Return [X, Y] of the center of cell containing provided text 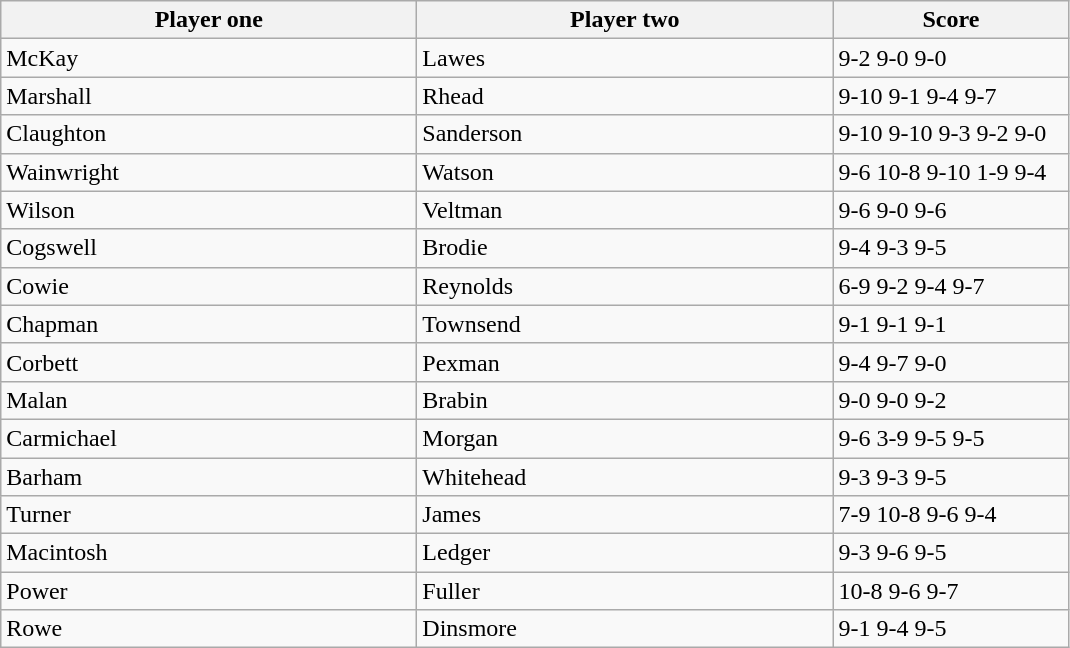
Carmichael [209, 438]
Chapman [209, 324]
9-10 9-1 9-4 9-7 [951, 96]
Veltman [625, 210]
Player one [209, 20]
9-4 9-7 9-0 [951, 362]
Rhead [625, 96]
Wilson [209, 210]
Brabin [625, 400]
9-10 9-10 9-3 9-2 9-0 [951, 134]
Brodie [625, 248]
Power [209, 591]
Watson [625, 172]
Player two [625, 20]
Pexman [625, 362]
6-9 9-2 9-4 9-7 [951, 286]
9-1 9-1 9-1 [951, 324]
Malan [209, 400]
Fuller [625, 591]
9-2 9-0 9-0 [951, 58]
James [625, 515]
9-0 9-0 9-2 [951, 400]
Score [951, 20]
9-4 9-3 9-5 [951, 248]
Wainwright [209, 172]
Turner [209, 515]
Marshall [209, 96]
9-1 9-4 9-5 [951, 629]
Lawes [625, 58]
7-9 10-8 9-6 9-4 [951, 515]
9-6 9-0 9-6 [951, 210]
Rowe [209, 629]
Ledger [625, 553]
Sanderson [625, 134]
9-3 9-3 9-5 [951, 477]
Morgan [625, 438]
Barham [209, 477]
Claughton [209, 134]
9-3 9-6 9-5 [951, 553]
Dinsmore [625, 629]
Whitehead [625, 477]
9-6 10-8 9-10 1-9 9-4 [951, 172]
10-8 9-6 9-7 [951, 591]
Cogswell [209, 248]
Corbett [209, 362]
Townsend [625, 324]
Reynolds [625, 286]
9-6 3-9 9-5 9-5 [951, 438]
Cowie [209, 286]
McKay [209, 58]
Macintosh [209, 553]
